Scan for the cell matching the given text and deliver its (X, Y) coordinate at center. 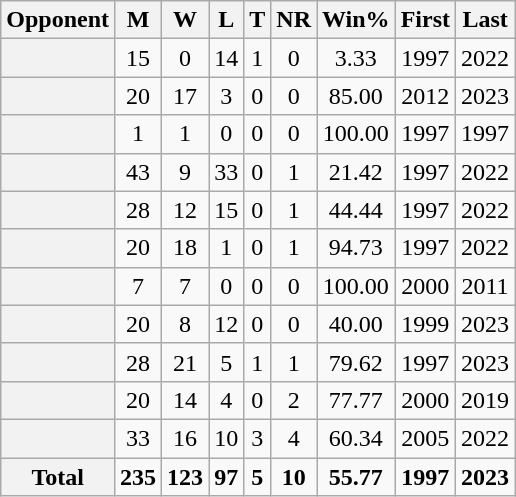
94.73 (356, 248)
21 (186, 362)
55.77 (356, 477)
2 (294, 400)
NR (294, 20)
43 (138, 172)
21.42 (356, 172)
3.33 (356, 58)
M (138, 20)
Total (58, 477)
T (258, 20)
2011 (486, 286)
2019 (486, 400)
Last (486, 20)
2005 (425, 438)
Opponent (58, 20)
16 (186, 438)
2012 (425, 96)
77.77 (356, 400)
235 (138, 477)
97 (226, 477)
1999 (425, 324)
40.00 (356, 324)
60.34 (356, 438)
18 (186, 248)
123 (186, 477)
44.44 (356, 210)
Win% (356, 20)
17 (186, 96)
8 (186, 324)
79.62 (356, 362)
W (186, 20)
85.00 (356, 96)
First (425, 20)
L (226, 20)
9 (186, 172)
